Determine the [x, y] coordinate at the center of the cell enclosing the given text.  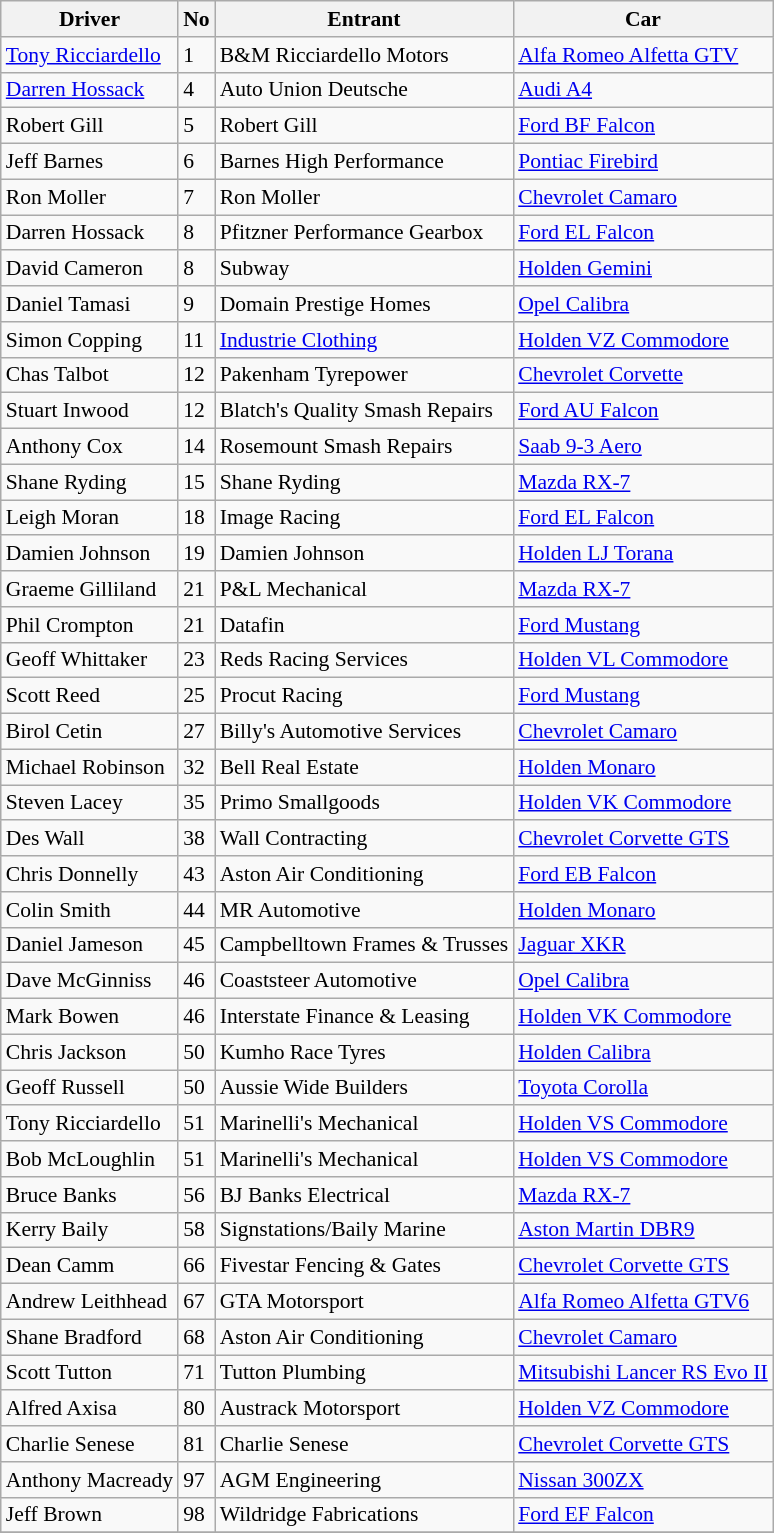
Procut Racing [364, 696]
Rosemount Smash Repairs [364, 447]
Dean Camm [90, 1266]
Andrew Leithhead [90, 1302]
Interstate Finance & Leasing [364, 1017]
Pontiac Firebird [643, 162]
Holden VL Commodore [643, 660]
Tutton Plumbing [364, 1373]
27 [196, 732]
Geoff Whittaker [90, 660]
Subway [364, 269]
44 [196, 910]
Ford EB Falcon [643, 874]
Primo Smallgoods [364, 803]
Jeff Brown [90, 1515]
14 [196, 447]
Blatch's Quality Smash Repairs [364, 411]
35 [196, 803]
Aston Martin DBR9 [643, 1230]
Reds Racing Services [364, 660]
Scott Tutton [90, 1373]
No [196, 19]
Bruce Banks [90, 1195]
Billy's Automotive Services [364, 732]
Colin Smith [90, 910]
David Cameron [90, 269]
Chris Jackson [90, 1052]
Anthony Cox [90, 447]
Mark Bowen [90, 1017]
15 [196, 482]
67 [196, 1302]
97 [196, 1480]
58 [196, 1230]
Bob McLoughlin [90, 1159]
18 [196, 518]
Steven Lacey [90, 803]
Coaststeer Automotive [364, 981]
98 [196, 1515]
Nissan 300ZX [643, 1480]
Campbelltown Frames & Trusses [364, 945]
Alfa Romeo Alfetta GTV [643, 55]
Scott Reed [90, 696]
Daniel Jameson [90, 945]
Entrant [364, 19]
68 [196, 1337]
32 [196, 767]
11 [196, 340]
1 [196, 55]
Alfred Axisa [90, 1409]
Anthony Macready [90, 1480]
Graeme Gilliland [90, 589]
38 [196, 839]
Ford BF Falcon [643, 126]
Pakenham Tyrepower [364, 375]
P&L Mechanical [364, 589]
Bell Real Estate [364, 767]
Dave McGinniss [90, 981]
Aussie Wide Builders [364, 1088]
Chas Talbot [90, 375]
AGM Engineering [364, 1480]
Holden Gemini [643, 269]
Austrack Motorsport [364, 1409]
Jaguar XKR [643, 945]
Leigh Moran [90, 518]
Alfa Romeo Alfetta GTV6 [643, 1302]
MR Automotive [364, 910]
Stuart Inwood [90, 411]
Wildridge Fabrications [364, 1515]
6 [196, 162]
Phil Crompton [90, 625]
Car [643, 19]
Driver [90, 19]
Kerry Baily [90, 1230]
Simon Copping [90, 340]
Industrie Clothing [364, 340]
Wall Contracting [364, 839]
Auto Union Deutsche [364, 90]
Ford EF Falcon [643, 1515]
Holden Calibra [643, 1052]
Michael Robinson [90, 767]
Pfitzner Performance Gearbox [364, 233]
Shane Bradford [90, 1337]
Signstations/Baily Marine [364, 1230]
Image Racing [364, 518]
25 [196, 696]
81 [196, 1444]
80 [196, 1409]
4 [196, 90]
Audi A4 [643, 90]
BJ Banks Electrical [364, 1195]
Des Wall [90, 839]
Geoff Russell [90, 1088]
Barnes High Performance [364, 162]
Kumho Race Tyres [364, 1052]
56 [196, 1195]
19 [196, 554]
23 [196, 660]
Datafin [364, 625]
Fivestar Fencing & Gates [364, 1266]
Chevrolet Corvette [643, 375]
Toyota Corolla [643, 1088]
7 [196, 197]
9 [196, 304]
Birol Cetin [90, 732]
B&M Ricciardello Motors [364, 55]
GTA Motorsport [364, 1302]
66 [196, 1266]
Daniel Tamasi [90, 304]
Chris Donnelly [90, 874]
71 [196, 1373]
5 [196, 126]
Saab 9-3 Aero [643, 447]
Holden LJ Torana [643, 554]
Ford AU Falcon [643, 411]
Domain Prestige Homes [364, 304]
Mitsubishi Lancer RS Evo II [643, 1373]
45 [196, 945]
43 [196, 874]
Jeff Barnes [90, 162]
